Output the [x, y] coordinate of the center of the cell containing the given text.  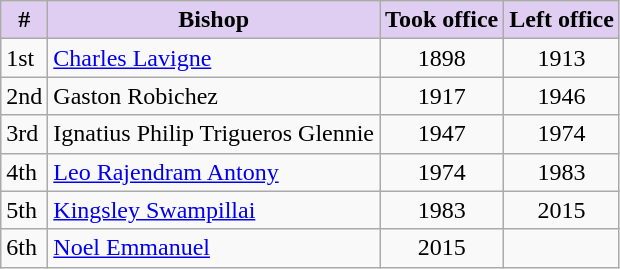
Took office [442, 20]
Ignatius Philip Trigueros Glennie [214, 134]
6th [24, 248]
1913 [562, 58]
1st [24, 58]
4th [24, 172]
Left office [562, 20]
Leo Rajendram Antony [214, 172]
1898 [442, 58]
1917 [442, 96]
1946 [562, 96]
Charles Lavigne [214, 58]
3rd [24, 134]
# [24, 20]
Gaston Robichez [214, 96]
Kingsley Swampillai [214, 210]
Noel Emmanuel [214, 248]
Bishop [214, 20]
2nd [24, 96]
1947 [442, 134]
5th [24, 210]
